Return [x, y] of the center of cell containing provided text 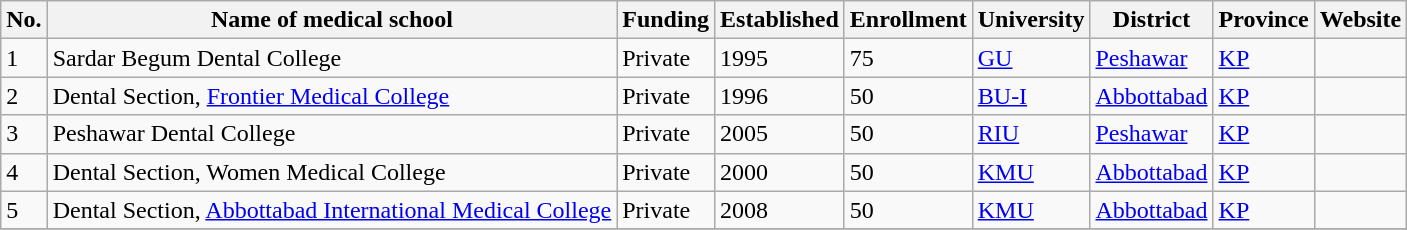
4 [24, 172]
No. [24, 20]
3 [24, 134]
BU-I [1031, 96]
2000 [780, 172]
GU [1031, 58]
Peshawar Dental College [332, 134]
2 [24, 96]
Sardar Begum Dental College [332, 58]
Dental Section, Abbottabad International Medical College [332, 210]
Province [1264, 20]
5 [24, 210]
Website [1360, 20]
Funding [666, 20]
Name of medical school [332, 20]
1 [24, 58]
Established [780, 20]
2008 [780, 210]
District [1152, 20]
Dental Section, Frontier Medical College [332, 96]
75 [908, 58]
RIU [1031, 134]
1996 [780, 96]
Dental Section, Women Medical College [332, 172]
Enrollment [908, 20]
1995 [780, 58]
University [1031, 20]
2005 [780, 134]
